Determine the (X, Y) coordinate at the center of the cell enclosing the given text.  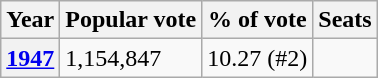
1947 (30, 58)
% of vote (258, 20)
Seats (345, 20)
Popular vote (131, 20)
Year (30, 20)
10.27 (#2) (258, 58)
1,154,847 (131, 58)
